Extract the (X, Y) coordinate from the center of the cell holding the provided text.  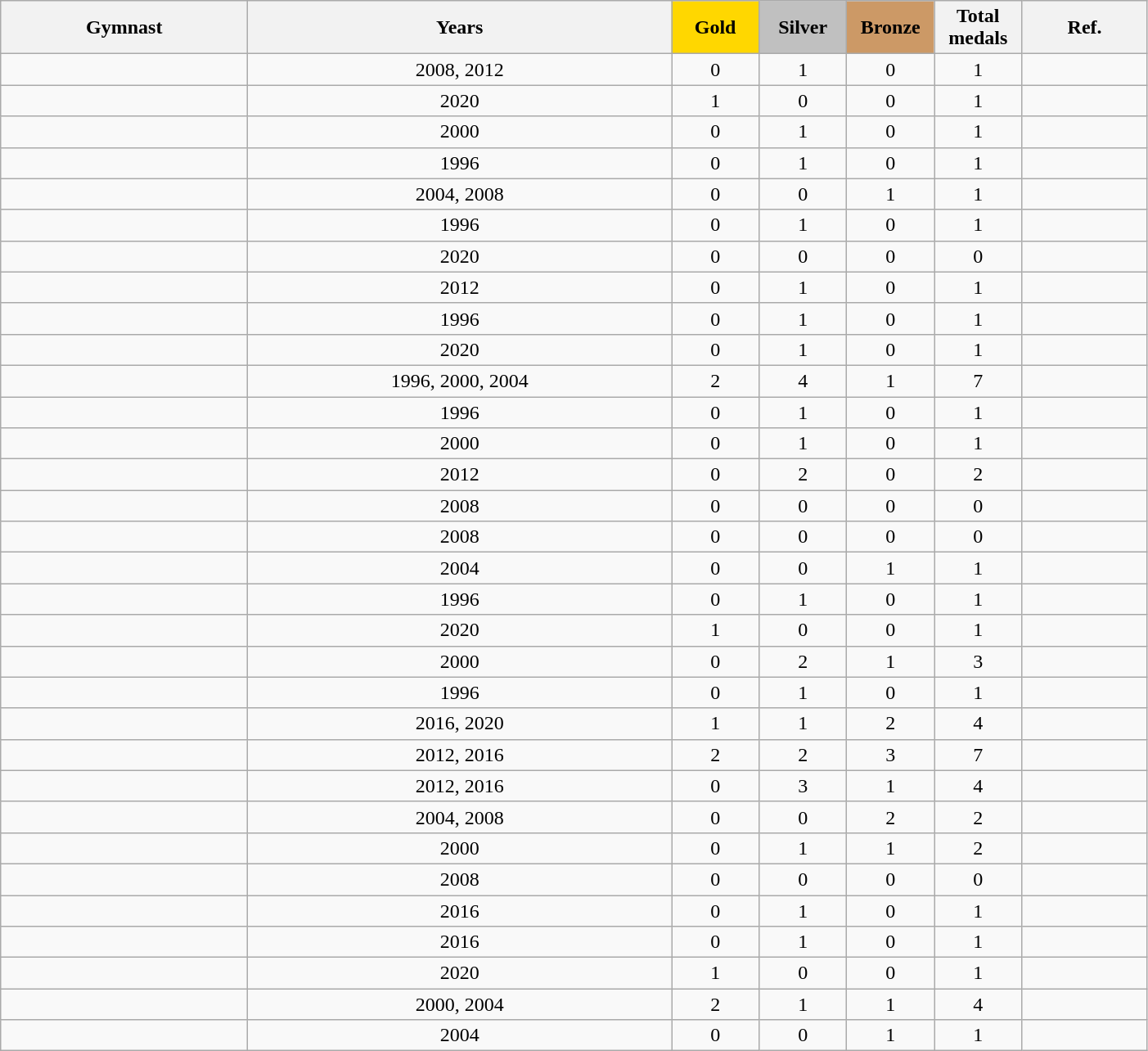
1996, 2000, 2004 (460, 381)
Bronze (890, 28)
Total medals (979, 28)
2008, 2012 (460, 70)
Gold (715, 28)
Years (460, 28)
Gymnast (124, 28)
2000, 2004 (460, 1004)
2016, 2020 (460, 724)
Ref. (1085, 28)
Silver (804, 28)
